Pinpoint the cell where the given text exists, returning its [X, Y] midpoint coordinate. 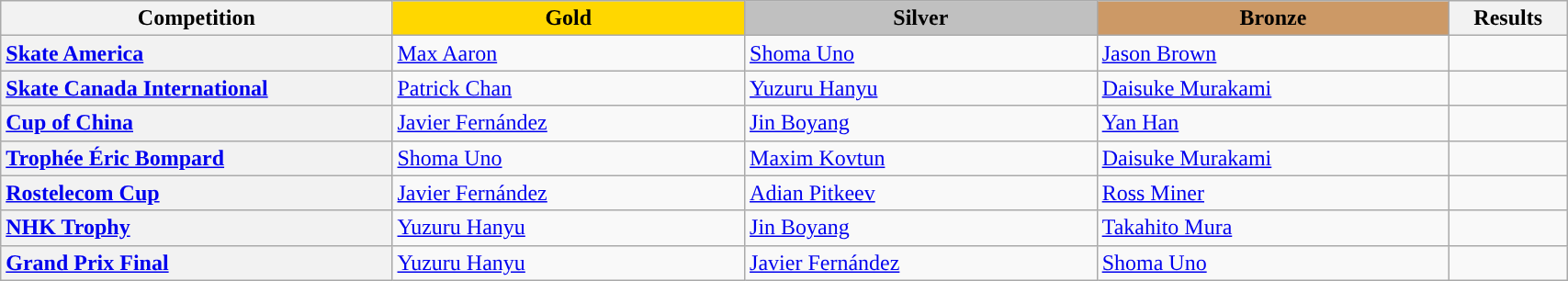
Maxim Kovtun [921, 158]
Rostelecom Cup [197, 193]
Adian Pitkeev [921, 193]
Patrick Chan [569, 88]
Gold [569, 18]
Competition [197, 18]
Max Aaron [569, 53]
Grand Prix Final [197, 263]
Takahito Mura [1273, 228]
Cup of China [197, 123]
Silver [921, 18]
Skate Canada International [197, 88]
Skate America [197, 53]
Jason Brown [1273, 53]
Yan Han [1273, 123]
Results [1508, 18]
Trophée Éric Bompard [197, 158]
Bronze [1273, 18]
NHK Trophy [197, 228]
Ross Miner [1273, 193]
